Search for the cell housing the specified text and yield its [X, Y] center coordinate. 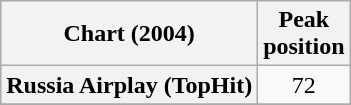
72 [304, 85]
Russia Airplay (TopHit) [130, 85]
Chart (2004) [130, 34]
Peakposition [304, 34]
